Provide the (X, Y) coordinate of the cell's center where the given text is located.  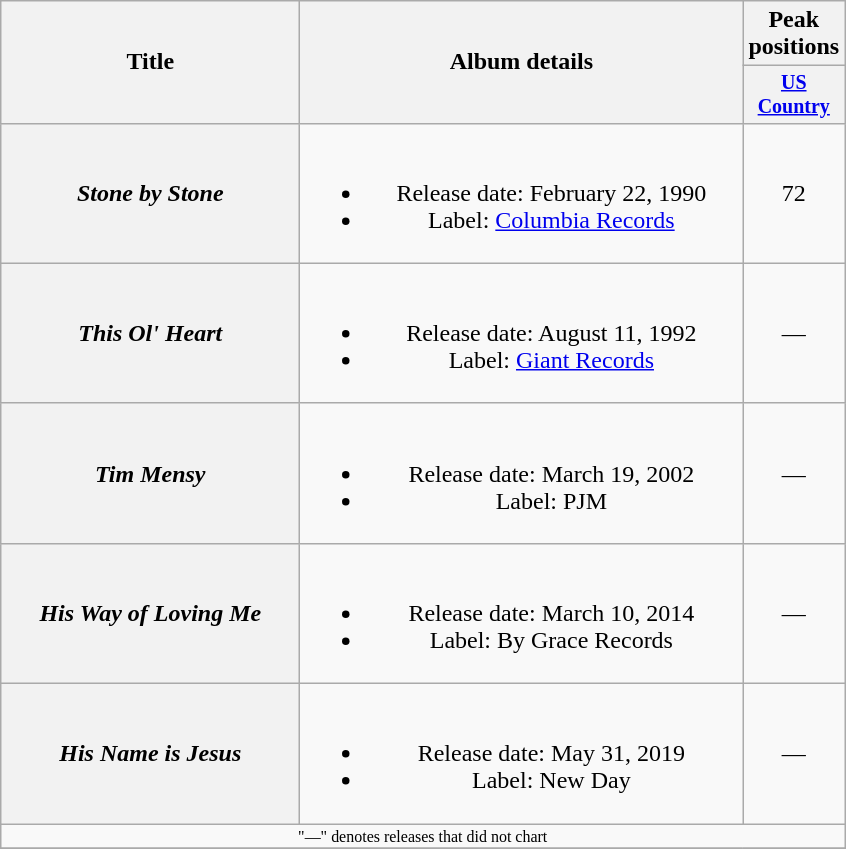
This Ol' Heart (150, 333)
His Way of Loving Me (150, 613)
Release date: March 10, 2014Label: By Grace Records (522, 613)
Album details (522, 62)
Release date: August 11, 1992Label: Giant Records (522, 333)
US Country (794, 94)
"—" denotes releases that did not chart (423, 836)
72 (794, 193)
Stone by Stone (150, 193)
Release date: March 19, 2002Label: PJM (522, 473)
Title (150, 62)
His Name is Jesus (150, 754)
Release date: February 22, 1990Label: Columbia Records (522, 193)
Release date: May 31, 2019Label: New Day (522, 754)
Peak positions (794, 34)
Tim Mensy (150, 473)
